Extract the (X, Y) coordinate from the center of the cell holding the provided text.  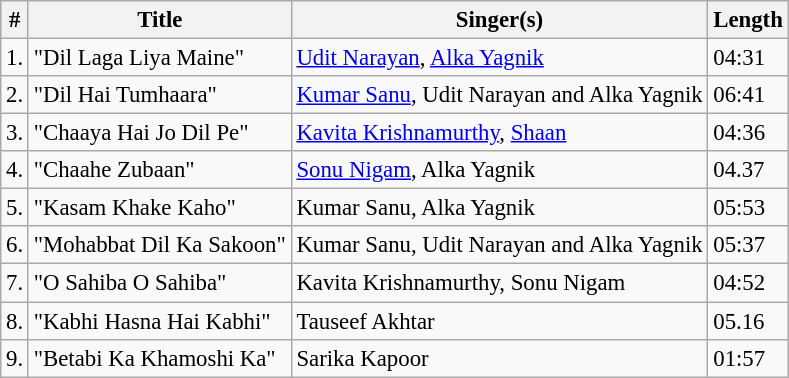
"Chaaya Hai Jo Dil Pe" (160, 133)
Sarika Kapoor (500, 358)
"Betabi Ka Khamoshi Ka" (160, 358)
9. (15, 358)
6. (15, 245)
7. (15, 283)
Length (748, 20)
"Kabhi Hasna Hai Kabhi" (160, 321)
05:37 (748, 245)
Udit Narayan, Alka Yagnik (500, 58)
"Dil Hai Tumhaara" (160, 95)
5. (15, 208)
04:52 (748, 283)
Kumar Sanu, Alka Yagnik (500, 208)
Kavita Krishnamurthy, Shaan (500, 133)
2. (15, 95)
Singer(s) (500, 20)
04.37 (748, 170)
"O Sahiba O Sahiba" (160, 283)
"Kasam Khake Kaho" (160, 208)
05:53 (748, 208)
8. (15, 321)
Title (160, 20)
"Chaahe Zubaan" (160, 170)
3. (15, 133)
Tauseef Akhtar (500, 321)
4. (15, 170)
Kavita Krishnamurthy, Sonu Nigam (500, 283)
01:57 (748, 358)
"Dil Laga Liya Maine" (160, 58)
04:31 (748, 58)
Sonu Nigam, Alka Yagnik (500, 170)
1. (15, 58)
"Mohabbat Dil Ka Sakoon" (160, 245)
06:41 (748, 95)
05.16 (748, 321)
04:36 (748, 133)
# (15, 20)
